Determine the (x, y) coordinate at the center of the cell enclosing the given text.  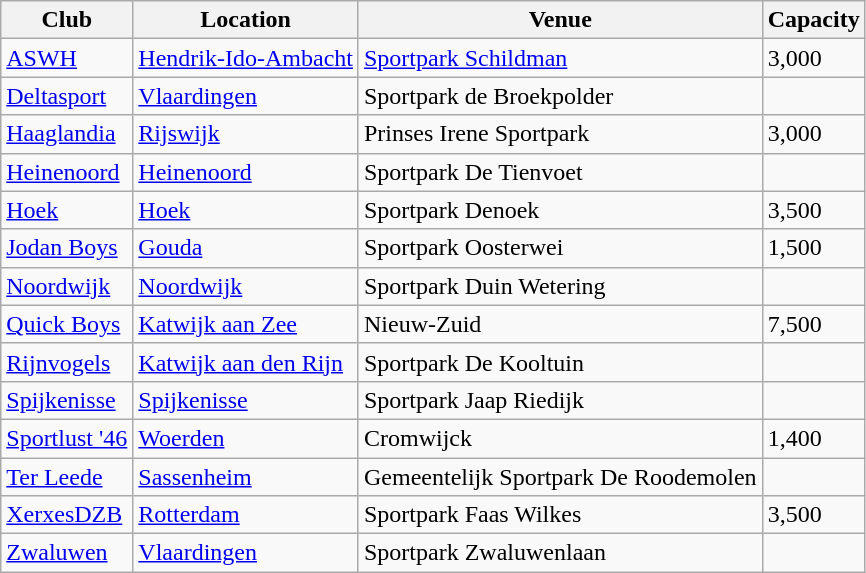
Gouda (246, 248)
Zwaluwen (67, 553)
Cromwijck (560, 438)
Sportpark Denoek (560, 210)
Gemeentelijk Sportpark De Roodemolen (560, 477)
Jodan Boys (67, 248)
1,500 (814, 248)
Sassenheim (246, 477)
Sportpark Jaap Riedijk (560, 400)
Haaglandia (67, 134)
Nieuw-Zuid (560, 324)
7,500 (814, 324)
Sportlust '46 (67, 438)
Sportpark Duin Wetering (560, 286)
Sportpark Faas Wilkes (560, 515)
Katwijk aan Zee (246, 324)
Deltasport (67, 96)
Hendrik-Ido-Ambacht (246, 58)
Katwijk aan den Rijn (246, 362)
Sportpark Oosterwei (560, 248)
Capacity (814, 20)
XerxesDZB (67, 515)
Ter Leede (67, 477)
Location (246, 20)
Sportpark De Kooltuin (560, 362)
Woerden (246, 438)
Sportpark De Tienvoet (560, 172)
Venue (560, 20)
Sportpark Zwaluwenlaan (560, 553)
Club (67, 20)
Prinses Irene Sportpark (560, 134)
Quick Boys (67, 324)
Rotterdam (246, 515)
Rijnvogels (67, 362)
Rijswijk (246, 134)
Sportpark Schildman (560, 58)
ASWH (67, 58)
1,400 (814, 438)
Sportpark de Broekpolder (560, 96)
